Determine the (x, y) coordinate at the center of the cell enclosing the given text.  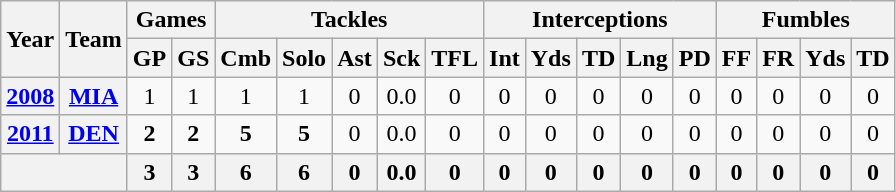
Interceptions (600, 20)
Year (30, 39)
Sck (401, 58)
Fumbles (806, 20)
Team (94, 39)
Lng (647, 58)
TFL (455, 58)
Ast (355, 58)
DEN (94, 134)
Games (170, 20)
Tackles (350, 20)
Int (505, 58)
2008 (30, 96)
FR (778, 58)
GS (194, 58)
MIA (94, 96)
Cmb (246, 58)
PD (694, 58)
2011 (30, 134)
FF (736, 58)
Solo (304, 58)
GP (149, 58)
